Find where the given text appears and provide that cell's center as [X, Y] coordinate. 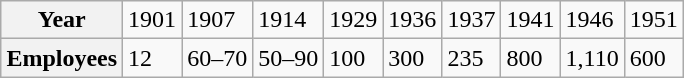
1901 [152, 20]
300 [412, 58]
12 [152, 58]
50–90 [288, 58]
60–70 [218, 58]
1907 [218, 20]
1,110 [592, 58]
1937 [472, 20]
Year [62, 20]
600 [654, 58]
1936 [412, 20]
1946 [592, 20]
1951 [654, 20]
100 [354, 58]
235 [472, 58]
Employees [62, 58]
800 [530, 58]
1914 [288, 20]
1929 [354, 20]
1941 [530, 20]
